Capture the cell that displays the provided text and extract its (X, Y) central coordinate. 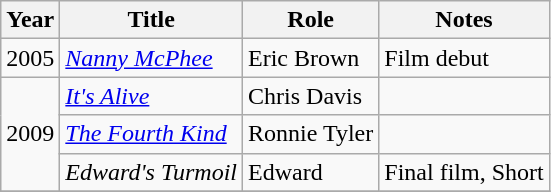
Ronnie Tyler (311, 134)
Year (30, 20)
Final film, Short (464, 172)
Eric Brown (311, 58)
Nanny McPhee (152, 58)
The Fourth Kind (152, 134)
2005 (30, 58)
Edward's Turmoil (152, 172)
Notes (464, 20)
Film debut (464, 58)
2009 (30, 134)
Title (152, 20)
It's Alive (152, 96)
Chris Davis (311, 96)
Edward (311, 172)
Role (311, 20)
